Provide the (X, Y) coordinate of the cell's center where the given text is located.  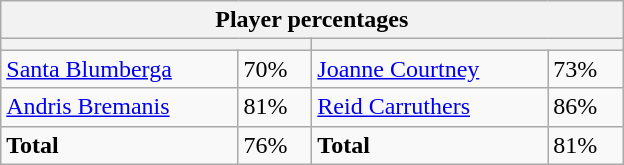
76% (275, 145)
Andris Bremanis (120, 107)
86% (586, 107)
73% (586, 69)
Joanne Courtney (430, 69)
Player percentages (312, 20)
70% (275, 69)
Reid Carruthers (430, 107)
Santa Blumberga (120, 69)
